Provide the (x, y) coordinate of the cell's center where the given text is located.  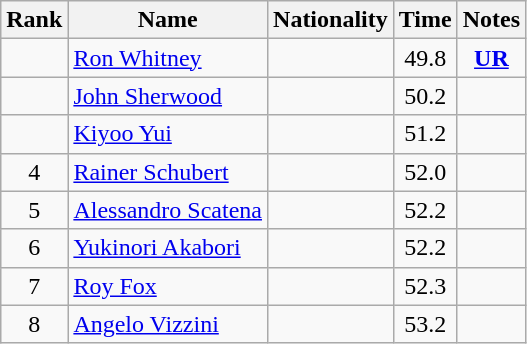
53.2 (425, 324)
Roy Fox (168, 286)
Name (168, 20)
5 (34, 210)
Nationality (331, 20)
Rainer Schubert (168, 172)
7 (34, 286)
Rank (34, 20)
Kiyoo Yui (168, 134)
8 (34, 324)
49.8 (425, 58)
52.3 (425, 286)
4 (34, 172)
Notes (491, 20)
6 (34, 248)
51.2 (425, 134)
Alessandro Scatena (168, 210)
52.0 (425, 172)
John Sherwood (168, 96)
Ron Whitney (168, 58)
Angelo Vizzini (168, 324)
UR (491, 58)
Yukinori Akabori (168, 248)
50.2 (425, 96)
Time (425, 20)
